Locate the cell with the specified text and output its [X, Y] center coordinate. 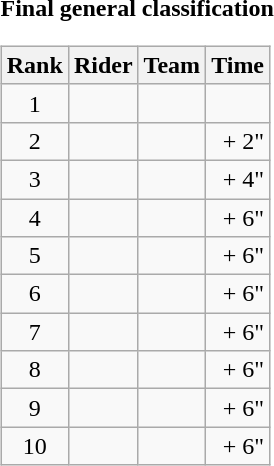
Team [172, 65]
3 [34, 179]
6 [34, 294]
+ 2" [238, 141]
5 [34, 256]
Rank [34, 65]
7 [34, 332]
Time [238, 65]
10 [34, 446]
2 [34, 141]
4 [34, 217]
9 [34, 408]
1 [34, 103]
8 [34, 370]
+ 4" [238, 179]
Rider [103, 65]
